Output the [X, Y] coordinate of the center of the cell containing the given text.  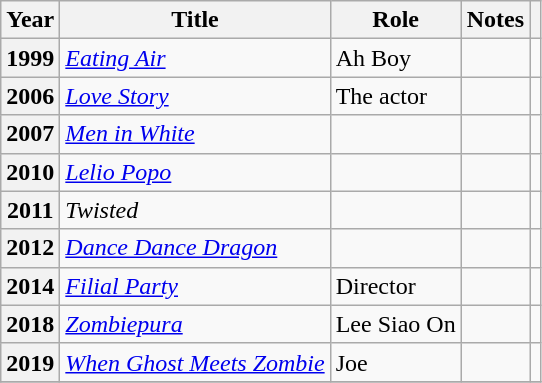
2019 [30, 362]
Filial Party [195, 286]
Zombiepura [195, 324]
Lelio Popo [195, 172]
Director [396, 286]
When Ghost Meets Zombie [195, 362]
Lee Siao On [396, 324]
Men in White [195, 134]
2011 [30, 210]
Notes [495, 20]
2012 [30, 248]
Love Story [195, 96]
2007 [30, 134]
Year [30, 20]
Ah Boy [396, 58]
1999 [30, 58]
The actor [396, 96]
2010 [30, 172]
Dance Dance Dragon [195, 248]
2014 [30, 286]
Twisted [195, 210]
Title [195, 20]
Role [396, 20]
2018 [30, 324]
Joe [396, 362]
2006 [30, 96]
Eating Air [195, 58]
